Identify which cell holds the provided text, then report its [X, Y] central coordinate. 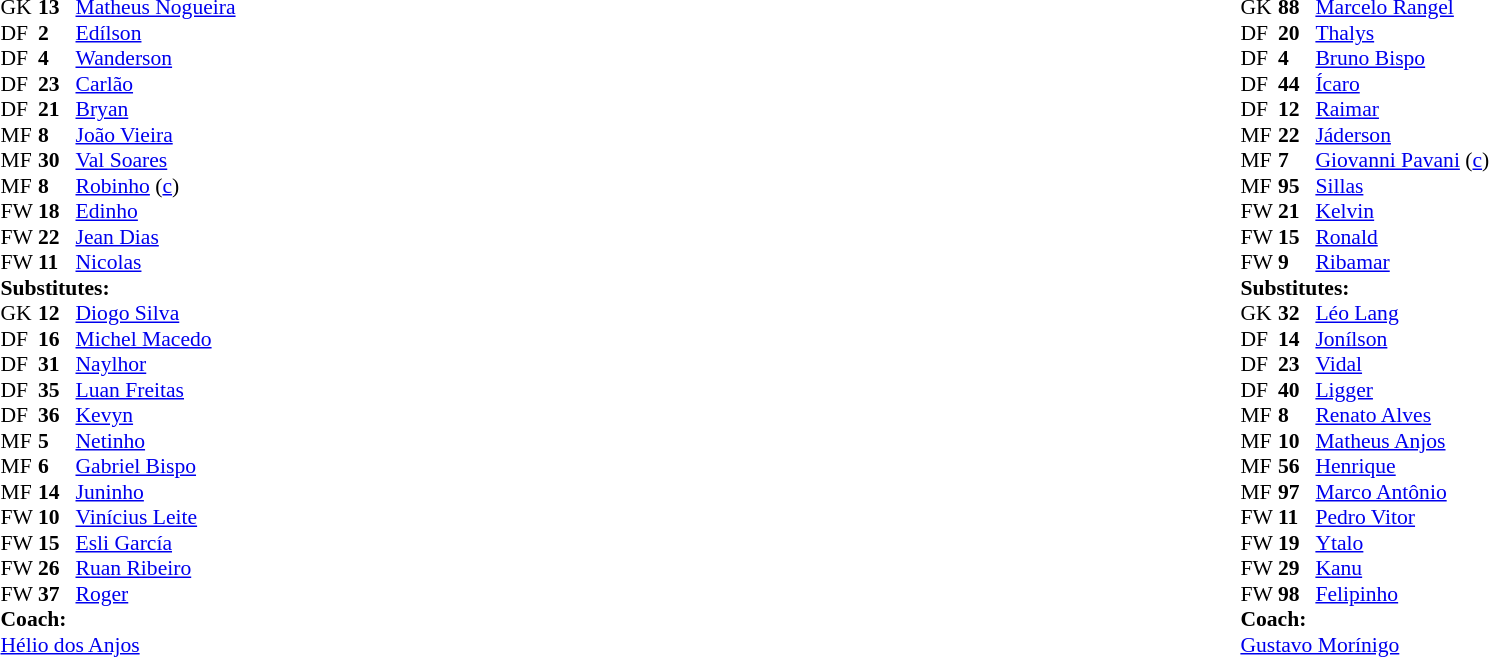
Thalys [1402, 33]
44 [1297, 84]
Esli García [156, 543]
Léo Lang [1402, 313]
Vinícius Leite [156, 517]
Jonílson [1402, 339]
Bryan [156, 109]
20 [1297, 33]
6 [57, 467]
Jáderson [1402, 135]
Ícaro [1402, 84]
Juninho [156, 492]
Ronald [1402, 237]
36 [57, 415]
98 [1297, 594]
Gabriel Bispo [156, 467]
2 [57, 33]
19 [1297, 543]
29 [1297, 569]
30 [57, 161]
Renato Alves [1402, 415]
Val Soares [156, 161]
Kelvin [1402, 211]
5 [57, 441]
18 [57, 211]
Michel Macedo [156, 339]
Giovanni Pavani (c) [1402, 161]
Naylhor [156, 365]
16 [57, 339]
João Vieira [156, 135]
Raimar [1402, 109]
Carlão [156, 84]
37 [57, 594]
Netinho [156, 441]
Ytalo [1402, 543]
Diogo Silva [156, 313]
Bruno Bispo [1402, 59]
Edílson [156, 33]
Matheus Anjos [1402, 441]
Marco Antônio [1402, 492]
Kevyn [156, 415]
Jean Dias [156, 237]
26 [57, 569]
Ribamar [1402, 263]
Luan Freitas [156, 390]
7 [1297, 161]
Kanu [1402, 569]
40 [1297, 390]
Henrique [1402, 467]
Ligger [1402, 390]
Roger [156, 594]
Vidal [1402, 365]
31 [57, 365]
56 [1297, 467]
95 [1297, 186]
Edinho [156, 211]
Nicolas [156, 263]
Robinho (c) [156, 186]
Pedro Vitor [1402, 517]
35 [57, 390]
Sillas [1402, 186]
Felipinho [1402, 594]
Ruan Ribeiro [156, 569]
32 [1297, 313]
97 [1297, 492]
Wanderson [156, 59]
9 [1297, 263]
